Detect which cell encompasses the target text, then output its [x, y] center coordinate. 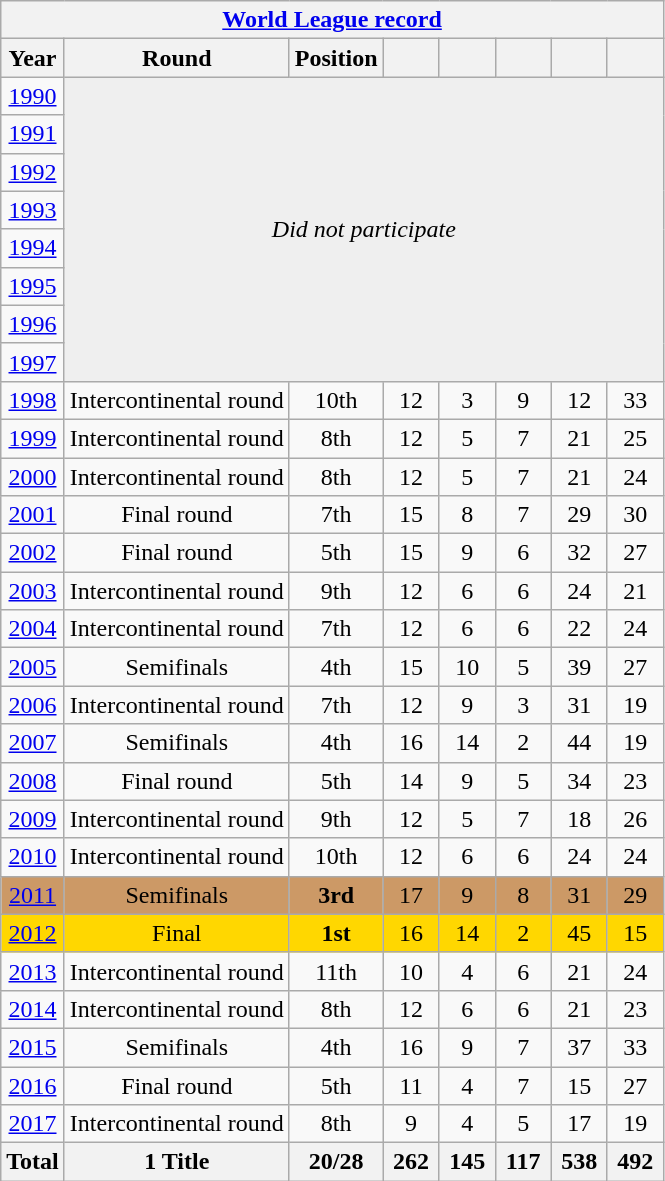
1994 [33, 248]
3rd [336, 895]
1998 [33, 400]
2017 [33, 1124]
2005 [33, 667]
1990 [33, 96]
Final [176, 933]
2001 [33, 515]
2011 [33, 895]
11th [336, 971]
262 [411, 1162]
2000 [33, 477]
11 [411, 1085]
1997 [33, 362]
20/28 [336, 1162]
Did not participate [364, 229]
2009 [33, 819]
37 [579, 1047]
1996 [33, 324]
538 [579, 1162]
Round [176, 58]
2006 [33, 705]
Position [336, 58]
44 [579, 743]
2016 [33, 1085]
2008 [33, 781]
117 [523, 1162]
2013 [33, 971]
2014 [33, 1009]
1999 [33, 438]
18 [579, 819]
22 [579, 629]
1 Title [176, 1162]
1993 [33, 210]
34 [579, 781]
World League record [332, 20]
Year [33, 58]
39 [579, 667]
2015 [33, 1047]
2004 [33, 629]
1st [336, 933]
1992 [33, 172]
145 [467, 1162]
Total [33, 1162]
2007 [33, 743]
2003 [33, 591]
1991 [33, 134]
32 [579, 553]
492 [635, 1162]
2012 [33, 933]
26 [635, 819]
2010 [33, 857]
30 [635, 515]
25 [635, 438]
1995 [33, 286]
45 [579, 933]
2002 [33, 553]
